Return the (x, y) coordinate for the center point of the cell that contains the specified text.  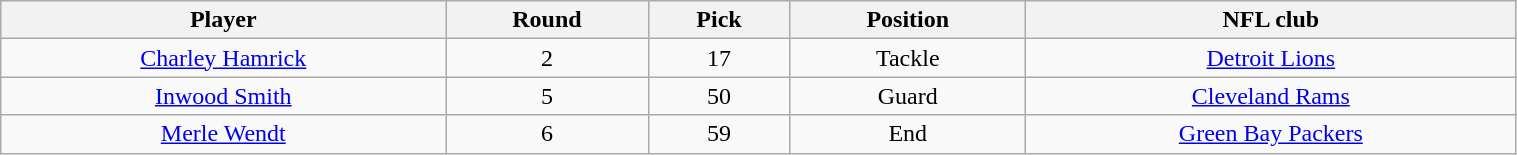
Pick (719, 20)
End (908, 134)
5 (547, 96)
Green Bay Packers (1271, 134)
Detroit Lions (1271, 58)
Inwood Smith (224, 96)
6 (547, 134)
Player (224, 20)
2 (547, 58)
59 (719, 134)
Guard (908, 96)
Charley Hamrick (224, 58)
Cleveland Rams (1271, 96)
Merle Wendt (224, 134)
Position (908, 20)
Round (547, 20)
Tackle (908, 58)
17 (719, 58)
NFL club (1271, 20)
50 (719, 96)
